Provide the (X, Y) coordinate of the cell's center where the given text is located.  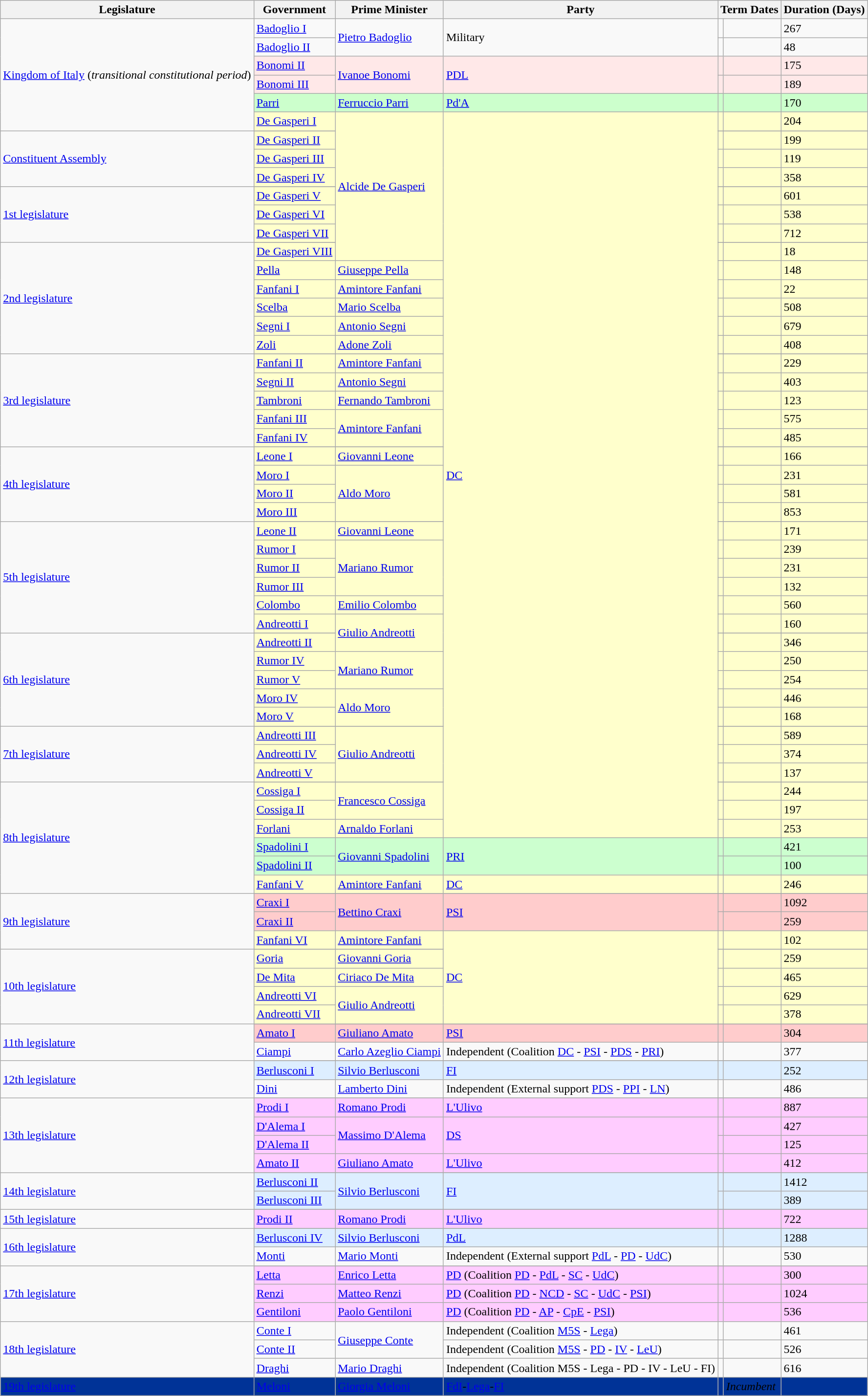
PdL (581, 1238)
D'Alema II (294, 1145)
Moro V (294, 717)
Enrico Letta (390, 1275)
Emilio Colombo (390, 605)
536 (824, 1312)
Spadolini I (294, 847)
300 (824, 1275)
Andreotti III (294, 735)
100 (824, 866)
Ferruccio Parri (390, 103)
Conte II (294, 1349)
Rumor I (294, 549)
229 (824, 363)
Moro IV (294, 698)
DS (581, 1135)
Lamberto Dini (390, 1089)
Ciampi (294, 1051)
Craxi II (294, 921)
Fanfani V (294, 884)
189 (824, 84)
253 (824, 829)
Arnaldo Forlani (390, 829)
Mario Scelba (390, 307)
15th legislature (127, 1219)
14th legislature (127, 1191)
589 (824, 735)
421 (824, 847)
Adone Zoli (390, 345)
Segni II (294, 382)
267 (824, 28)
Amato I (294, 1033)
Craxi I (294, 903)
Rumor IV (294, 661)
427 (824, 1126)
160 (824, 624)
8th legislature (127, 837)
PDL (581, 75)
175 (824, 65)
Independent (External support PDS - PPI - LN) (581, 1089)
629 (824, 996)
538 (824, 214)
Party (581, 10)
Bonomi II (294, 65)
5th legislature (127, 577)
Massimo D'Alema (390, 1135)
526 (824, 1349)
Fanfani II (294, 363)
486 (824, 1089)
679 (824, 326)
Kingdom of Italy (transitional constitutional period) (127, 75)
887 (824, 1107)
Ciriaco De Mita (390, 977)
Giuseppe Conte (390, 1340)
Scelba (294, 307)
Amato II (294, 1163)
48 (824, 47)
168 (824, 717)
446 (824, 698)
581 (824, 493)
Francesco Cossiga (390, 800)
Andreotti VII (294, 1014)
Giovanni Spadolini (390, 856)
Draghi (294, 1368)
Pella (294, 270)
304 (824, 1033)
408 (824, 345)
Giuseppe Pella (390, 270)
197 (824, 809)
Tambroni (294, 400)
22 (824, 289)
13th legislature (127, 1135)
Pd'A (581, 103)
2nd legislature (127, 298)
17th legislature (127, 1293)
11th legislature (127, 1042)
Cossiga I (294, 791)
575 (824, 419)
18th legislature (127, 1349)
Giorgia Meloni (390, 1386)
Colombo (294, 605)
125 (824, 1145)
Spadolini II (294, 866)
Forlani (294, 829)
Letta (294, 1275)
132 (824, 587)
254 (824, 679)
1024 (824, 1293)
722 (824, 1219)
FdI-Lega-FI (581, 1386)
3rd legislature (127, 400)
374 (824, 754)
12th legislature (127, 1079)
De Gasperi VIII (294, 252)
1092 (824, 903)
Term Dates (750, 10)
Berlusconi II (294, 1182)
Fernando Tambroni (390, 400)
Moro I (294, 475)
Moro III (294, 512)
Rumor V (294, 679)
377 (824, 1051)
4th legislature (127, 484)
Prodi I (294, 1107)
204 (824, 121)
Badoglio II (294, 47)
Andreotti IV (294, 754)
Ivanoe Bonomi (390, 75)
Government (294, 10)
712 (824, 233)
Mario Draghi (390, 1368)
Monti (294, 1256)
853 (824, 512)
170 (824, 103)
7th legislature (127, 754)
Fanfani VI (294, 940)
Matteo Renzi (390, 1293)
465 (824, 977)
Independent (Coalition M5S - PD - IV - LeU) (581, 1349)
378 (824, 1014)
199 (824, 140)
Fanfani I (294, 289)
De Gasperi V (294, 196)
148 (824, 270)
Independent (Coalition M5S - Lega - PD - IV - LeU - FI) (581, 1368)
Incumbent (752, 1386)
Independent (Coalition DC - PSI - PDS - PRI) (581, 1051)
244 (824, 791)
250 (824, 661)
Goria (294, 959)
Mario Monti (390, 1256)
358 (824, 177)
346 (824, 642)
Berlusconi III (294, 1200)
Pietro Badoglio (390, 38)
Leone I (294, 456)
Prime Minister (390, 10)
Andreotti V (294, 772)
Bonomi III (294, 84)
D'Alema I (294, 1126)
Paolo Gentiloni (390, 1312)
Fanfani III (294, 419)
1412 (824, 1182)
Berlusconi I (294, 1070)
De Gasperi VI (294, 214)
485 (824, 437)
1st legislature (127, 214)
1288 (824, 1238)
252 (824, 1070)
412 (824, 1163)
Andreotti I (294, 624)
Moro II (294, 493)
Conte I (294, 1331)
Parri (294, 103)
9th legislature (127, 921)
Giovanni Goria (390, 959)
De Gasperi VII (294, 233)
Rumor II (294, 568)
Zoli (294, 345)
Badoglio I (294, 28)
Meloni (294, 1386)
166 (824, 456)
123 (824, 400)
171 (824, 530)
Carlo Azeglio Ciampi (390, 1051)
Military (581, 38)
Andreotti II (294, 642)
Renzi (294, 1293)
239 (824, 549)
De Gasperi I (294, 121)
Dini (294, 1089)
PD (Coalition PD - NCD - SC - UdC - PSI) (581, 1293)
Independent (Coalition M5S - Lega) (581, 1331)
19th legislature (127, 1386)
137 (824, 772)
Andreotti VI (294, 996)
389 (824, 1200)
PD (Coalition PD - PdL - SC - UdC) (581, 1275)
461 (824, 1331)
Rumor III (294, 587)
Gentiloni (294, 1312)
Cossiga II (294, 809)
Fanfani IV (294, 437)
508 (824, 307)
Duration (Days) (824, 10)
Prodi II (294, 1219)
PD (Coalition PD - AP - CpE - PSI) (581, 1312)
De Gasperi II (294, 140)
PRI (581, 856)
119 (824, 158)
560 (824, 605)
530 (824, 1256)
16th legislature (127, 1247)
18 (824, 252)
Alcide De Gasperi (390, 186)
403 (824, 382)
10th legislature (127, 986)
Independent (External support PdL - PD - UdC) (581, 1256)
Berlusconi IV (294, 1238)
Constituent Assembly (127, 158)
601 (824, 196)
Bettino Craxi (390, 912)
Leone II (294, 530)
Legislature (127, 10)
102 (824, 940)
616 (824, 1368)
6th legislature (127, 679)
De Gasperi III (294, 158)
Segni I (294, 326)
De Mita (294, 977)
De Gasperi IV (294, 177)
246 (824, 884)
